Return the [X, Y] coordinate for the center point of the cell that contains the specified text.  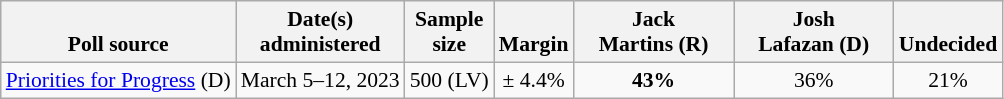
JoshLafazan (D) [814, 32]
JackMartins (R) [653, 32]
21% [948, 80]
Date(s)administered [320, 32]
± 4.4% [534, 80]
Priorities for Progress (D) [118, 80]
Samplesize [450, 32]
Poll source [118, 32]
March 5–12, 2023 [320, 80]
Undecided [948, 32]
Margin [534, 32]
500 (LV) [450, 80]
36% [814, 80]
43% [653, 80]
